Return the (x, y) coordinate for the center point of the cell that contains the specified text.  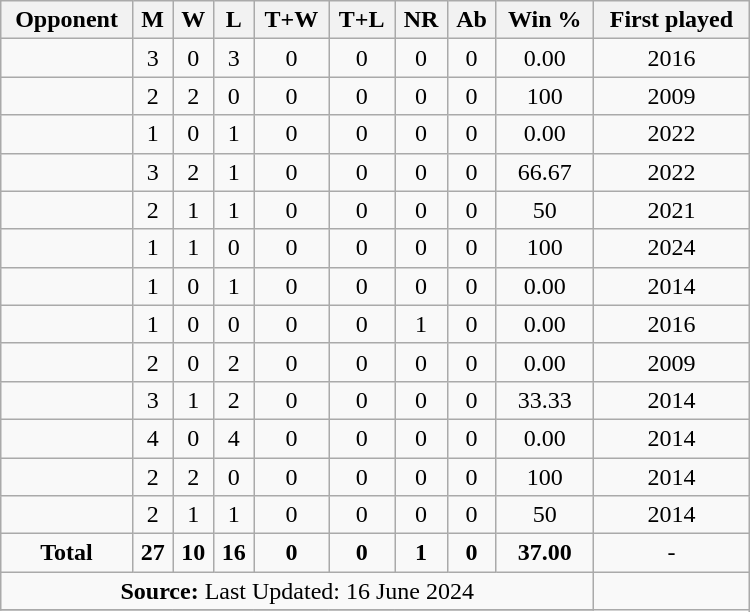
Opponent (67, 20)
NR (422, 20)
M (152, 20)
Source: Last Updated: 16 June 2024 (298, 591)
16 (234, 553)
27 (152, 553)
10 (194, 553)
- (672, 553)
2021 (672, 210)
Ab (471, 20)
T+L (362, 20)
Win % (545, 20)
2024 (672, 248)
Total (67, 553)
66.67 (545, 172)
L (234, 20)
First played (672, 20)
33.33 (545, 400)
T+W (292, 20)
W (194, 20)
37.00 (545, 553)
